For the text-containing cell, return its midpoint in [x, y] coordinate format. 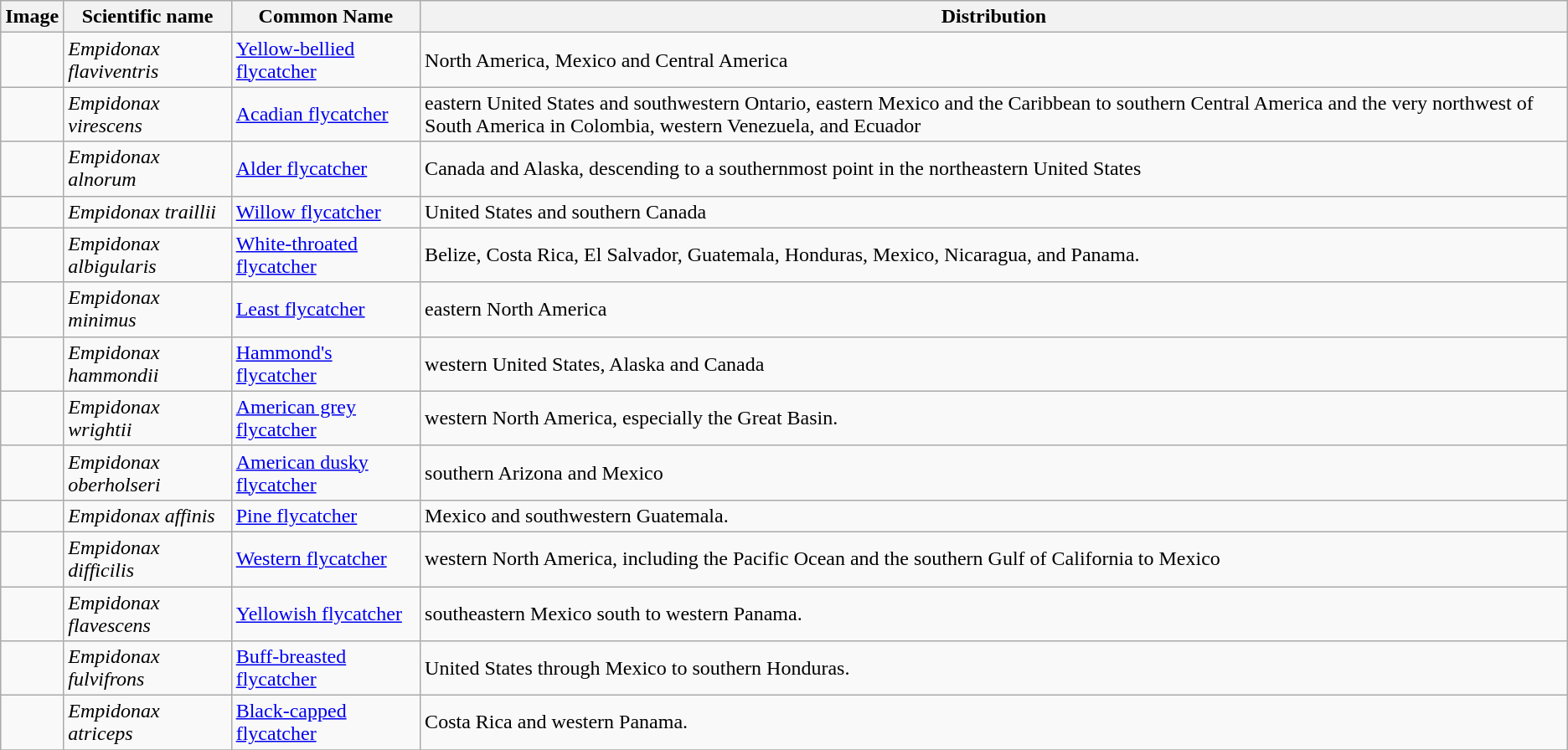
Empidonax affinis [147, 516]
Alder flycatcher [325, 169]
Empidonax fulvifrons [147, 668]
Empidonax atriceps [147, 723]
Scientific name [147, 17]
eastern North America [994, 310]
southeastern Mexico south to western Panama. [994, 613]
Empidonax wrightii [147, 419]
Empidonax traillii [147, 212]
Western flycatcher [325, 559]
Yellowish flycatcher [325, 613]
Empidonax flaviventris [147, 60]
western United States, Alaska and Canada [994, 363]
Willow flycatcher [325, 212]
Canada and Alaska, descending to a southernmost point in the northeastern United States [994, 169]
Empidonax flavescens [147, 613]
western North America, especially the Great Basin. [994, 419]
United States and southern Canada [994, 212]
Common Name [325, 17]
White-throated flycatcher [325, 254]
Empidonax minimus [147, 310]
Least flycatcher [325, 310]
American grey flycatcher [325, 419]
Belize, Costa Rica, El Salvador, Guatemala, Honduras, Mexico, Nicaragua, and Panama. [994, 254]
Empidonax difficilis [147, 559]
Yellow-bellied flycatcher [325, 60]
Hammond's flycatcher [325, 363]
Empidonax oberholseri [147, 472]
Buff-breasted flycatcher [325, 668]
Acadian flycatcher [325, 114]
American dusky flycatcher [325, 472]
Distribution [994, 17]
Image [32, 17]
Empidonax albigularis [147, 254]
Empidonax alnorum [147, 169]
North America, Mexico and Central America [994, 60]
Empidonax hammondii [147, 363]
southern Arizona and Mexico [994, 472]
Costa Rica and western Panama. [994, 723]
Black-capped flycatcher [325, 723]
Pine flycatcher [325, 516]
Mexico and southwestern Guatemala. [994, 516]
Empidonax virescens [147, 114]
western North America, including the Pacific Ocean and the southern Gulf of California to Mexico [994, 559]
United States through Mexico to southern Honduras. [994, 668]
